Output the [x, y] coordinate of the center of the cell containing the given text.  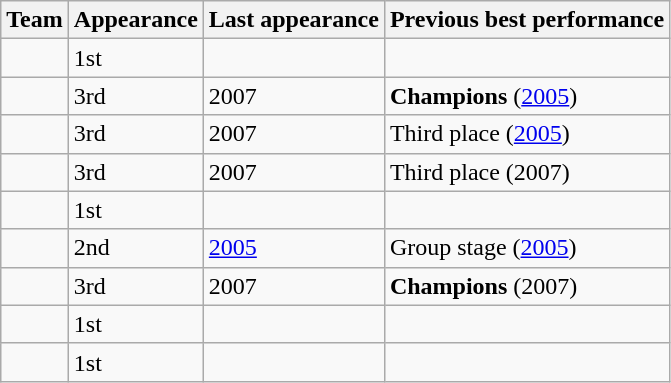
Team [35, 20]
Third place (2005) [526, 134]
Last appearance [294, 20]
2005 [294, 248]
Champions (2005) [526, 96]
Third place (2007) [526, 172]
Group stage (2005) [526, 248]
Appearance [136, 20]
Champions (2007) [526, 286]
Previous best performance [526, 20]
2nd [136, 248]
